Return the (x, y) coordinate for the center point of the cell that contains the specified text.  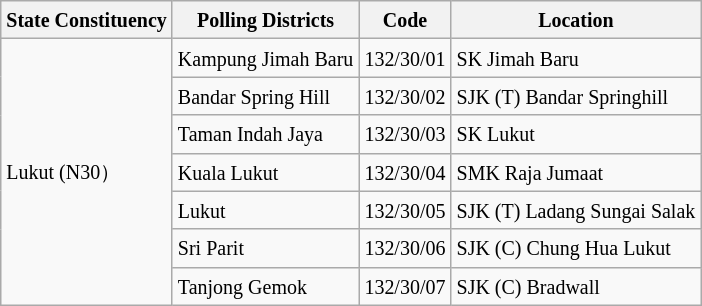
Location (576, 20)
132/30/03 (405, 134)
SJK (C) Chung Hua Lukut (576, 248)
Tanjong Gemok (266, 286)
Code (405, 20)
132/30/01 (405, 58)
132/30/04 (405, 172)
SJK (T) Ladang Sungai Salak (576, 210)
Kampung Jimah Baru (266, 58)
SK Lukut (576, 134)
Kuala Lukut (266, 172)
SJK (C) Bradwall (576, 286)
132/30/07 (405, 286)
Bandar Spring Hill (266, 96)
SK Jimah Baru (576, 58)
Polling Districts (266, 20)
Lukut (N30） (87, 172)
State Constituency (87, 20)
132/30/06 (405, 248)
Sri Parit (266, 248)
132/30/02 (405, 96)
Lukut (266, 210)
SJK (T) Bandar Springhill (576, 96)
132/30/05 (405, 210)
SMK Raja Jumaat (576, 172)
Taman Indah Jaya (266, 134)
